Return the (X, Y) coordinate for the center point of the cell that contains the specified text.  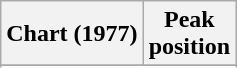
Chart (1977) (72, 34)
Peakposition (189, 34)
